Return the (x, y) coordinate for the center point of the cell that contains the specified text.  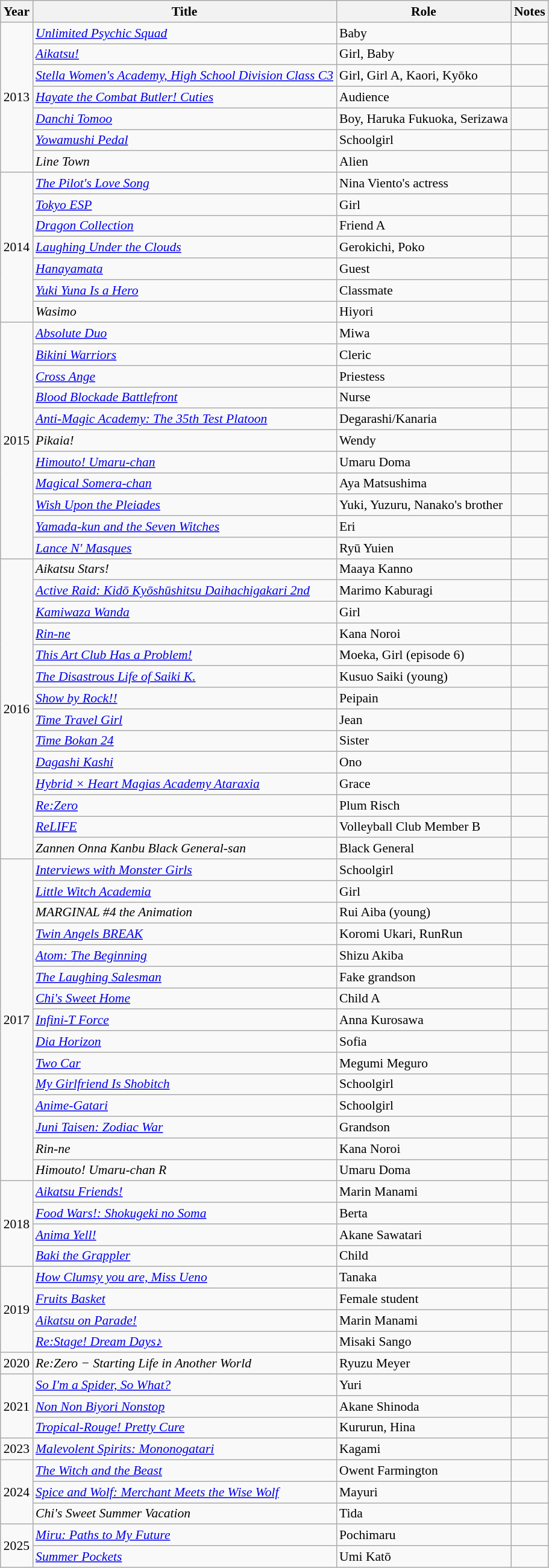
2016 (17, 708)
Zannen Onna Kanbu Black General-san (184, 849)
Re:Zero (184, 805)
Cross Ange (184, 376)
Himouto! Umaru-chan R (184, 1170)
Fruits Basket (184, 1299)
Grandson (424, 1128)
Non Non Biyori Nonstop (184, 1407)
2013 (17, 98)
My Girlfriend Is Shobitch (184, 1084)
Dia Horizon (184, 1042)
Food Wars!: Shokugeki no Soma (184, 1213)
Time Bokan 24 (184, 741)
Notes (530, 11)
Female student (424, 1299)
2020 (17, 1364)
Volleyball Club Member B (424, 827)
Eri (424, 526)
Jean (424, 720)
Yuri (424, 1385)
The Pilot's Love Song (184, 183)
Stella Women's Academy, High School Division Class C3 (184, 76)
Black General (424, 849)
Anna Kurosawa (424, 1020)
Yuki, Yuzuru, Nanako's brother (424, 505)
Owent Farmington (424, 1471)
Hiyori (424, 312)
Baki the Grappler (184, 1256)
Degarashi/Kanaria (424, 419)
2025 (17, 1546)
Chi's Sweet Summer Vacation (184, 1514)
How Clumsy you are, Miss Ueno (184, 1278)
Grace (424, 784)
Show by Rock!! (184, 698)
Kusuo Saiki (young) (424, 677)
Cleric (424, 355)
Akane Sawatari (424, 1235)
Tokyo ESP (184, 205)
Dragon Collection (184, 226)
Yuki Yuna Is a Hero (184, 290)
Pochimaru (424, 1535)
Sister (424, 741)
Wendy (424, 441)
Interviews with Monster Girls (184, 870)
Sofia (424, 1042)
MARGINAL #4 the Animation (184, 913)
Laughing Under the Clouds (184, 248)
So I'm a Spider, So What? (184, 1385)
Re:Zero − Starting Life in Another World (184, 1364)
Kamiwaza Wanda (184, 613)
Guest (424, 269)
Wasimo (184, 312)
The Disastrous Life of Saiki K. (184, 677)
Nurse (424, 398)
Summer Pockets (184, 1557)
Unlimited Psychic Squad (184, 33)
Aikatsu Stars! (184, 569)
Absolute Duo (184, 334)
Boy, Haruka Fukuoka, Serizawa (424, 119)
Ono (424, 763)
Danchi Tomoo (184, 119)
Twin Angels BREAK (184, 934)
Juni Taisen: Zodiac War (184, 1128)
Time Travel Girl (184, 720)
Miwa (424, 334)
2019 (17, 1310)
Anime-Gatari (184, 1106)
Audience (424, 98)
Mayuri (424, 1492)
Girl, Girl A, Kaori, Kyōko (424, 76)
Lance N' Masques (184, 548)
Shizu Akiba (424, 956)
This Art Club Has a Problem! (184, 655)
Umi Katō (424, 1557)
Fake grandson (424, 977)
Tida (424, 1514)
2024 (17, 1493)
Moeka, Girl (episode 6) (424, 655)
2021 (17, 1406)
Aikatsu Friends! (184, 1192)
Pikaia! (184, 441)
Tropical-Rouge! Pretty Cure (184, 1428)
Two Car (184, 1063)
Ryuzu Meyer (424, 1364)
Berta (424, 1213)
2018 (17, 1224)
Chi's Sweet Home (184, 999)
Re:Stage! Dream Days♪ (184, 1342)
Magical Somera-chan (184, 484)
Kagami (424, 1449)
Baby (424, 33)
Anti-Magic Academy: The 35th Test Platoon (184, 419)
Maaya Kanno (424, 569)
Active Raid: Kidō Kyōshūshitsu Daihachigakari 2nd (184, 591)
Malevolent Spirits: Mononogatari (184, 1449)
Aikatsu on Parade! (184, 1320)
Peipain (424, 698)
Little Witch Academia (184, 892)
The Laughing Salesman (184, 977)
ReLIFE (184, 827)
Yamada-kun and the Seven Witches (184, 526)
2014 (17, 247)
Bikini Warriors (184, 355)
Hybrid × Heart Magias Academy Ataraxia (184, 784)
Spice and Wolf: Merchant Meets the Wise Wolf (184, 1492)
Line Town (184, 162)
Hayate the Combat Butler! Cuties (184, 98)
Classmate (424, 290)
Yowamushi Pedal (184, 140)
2017 (17, 1020)
Megumi Meguro (424, 1063)
Atom: The Beginning (184, 956)
Plum Risch (424, 805)
Priestess (424, 376)
Hanayamata (184, 269)
Rui Aiba (young) (424, 913)
Ryū Yuien (424, 548)
Kururun, Hina (424, 1428)
Gerokichi, Poko (424, 248)
Aya Matsushima (424, 484)
Blood Blockade Battlefront (184, 398)
Girl, Baby (424, 54)
Koromi Ukari, RunRun (424, 934)
Misaki Sango (424, 1342)
Child A (424, 999)
Alien (424, 162)
Miru: Paths to My Future (184, 1535)
Anima Yell! (184, 1235)
Dagashi Kashi (184, 763)
Akane Shinoda (424, 1407)
Title (184, 11)
The Witch and the Beast (184, 1471)
Tanaka (424, 1278)
2023 (17, 1449)
Friend A (424, 226)
Year (17, 11)
Role (424, 11)
Marimo Kaburagi (424, 591)
Aikatsu! (184, 54)
Nina Viento's actress (424, 183)
2015 (17, 441)
Wish Upon the Pleiades (184, 505)
Himouto! Umaru-chan (184, 462)
Infini-T Force (184, 1020)
Child (424, 1256)
